Pinpoint the cell where the given text exists, returning its (X, Y) midpoint coordinate. 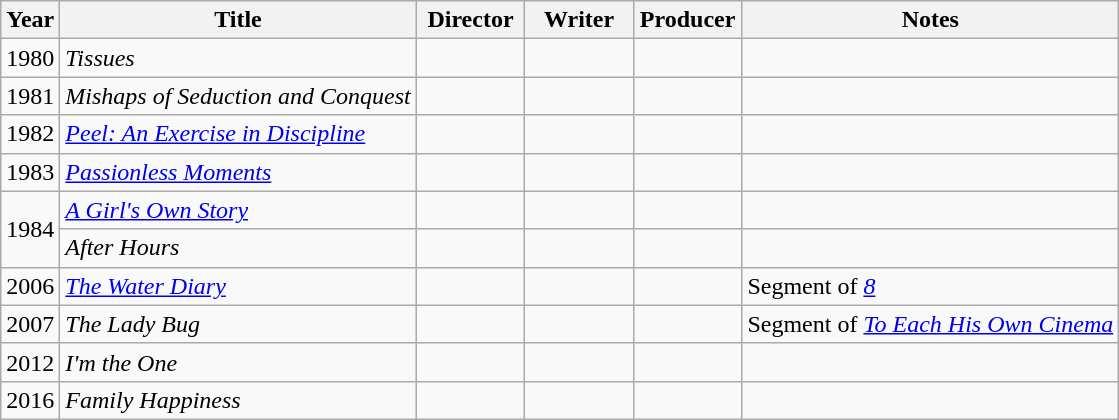
Year (30, 20)
Mishaps of Seduction and Conquest (238, 96)
Family Happiness (238, 400)
Passionless Moments (238, 172)
Peel: An Exercise in Discipline (238, 134)
1981 (30, 96)
2012 (30, 362)
Tissues (238, 58)
Notes (930, 20)
2007 (30, 324)
Segment of 8 (930, 286)
The Water Diary (238, 286)
1982 (30, 134)
The Lady Bug (238, 324)
Title (238, 20)
2006 (30, 286)
Segment of To Each His Own Cinema (930, 324)
1984 (30, 229)
Writer (580, 20)
1983 (30, 172)
I'm the One (238, 362)
Producer (688, 20)
Director (470, 20)
A Girl's Own Story (238, 210)
2016 (30, 400)
After Hours (238, 248)
1980 (30, 58)
